Detect which cell encompasses the target text, then output its (X, Y) center coordinate. 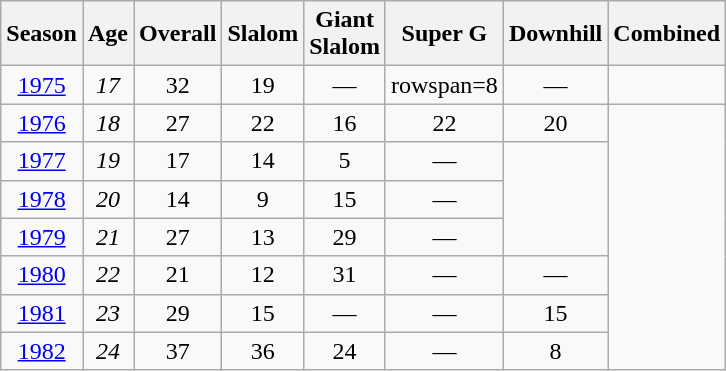
8 (555, 351)
Season (42, 34)
1980 (42, 275)
1982 (42, 351)
12 (263, 275)
1976 (42, 123)
16 (345, 123)
32 (178, 85)
Age (108, 34)
Overall (178, 34)
1979 (42, 237)
1975 (42, 85)
37 (178, 351)
18 (108, 123)
5 (345, 161)
23 (108, 313)
Super G (444, 34)
1981 (42, 313)
GiantSlalom (345, 34)
36 (263, 351)
Slalom (263, 34)
31 (345, 275)
13 (263, 237)
1977 (42, 161)
9 (263, 199)
1978 (42, 199)
Combined (667, 34)
Downhill (555, 34)
rowspan=8 (444, 85)
